Return the (x, y) coordinate for the center point of the cell that contains the specified text.  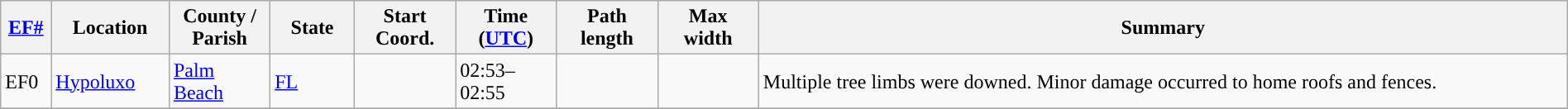
Multiple tree limbs were downed. Minor damage occurred to home roofs and fences. (1163, 81)
State (313, 28)
Start Coord. (404, 28)
FL (313, 81)
02:53–02:55 (506, 81)
Hypoluxo (111, 81)
Palm Beach (219, 81)
Path length (607, 28)
County / Parish (219, 28)
EF0 (26, 81)
Time (UTC) (506, 28)
Max width (708, 28)
Location (111, 28)
EF# (26, 28)
Summary (1163, 28)
